Pinpoint the cell where the given text exists, returning its [X, Y] midpoint coordinate. 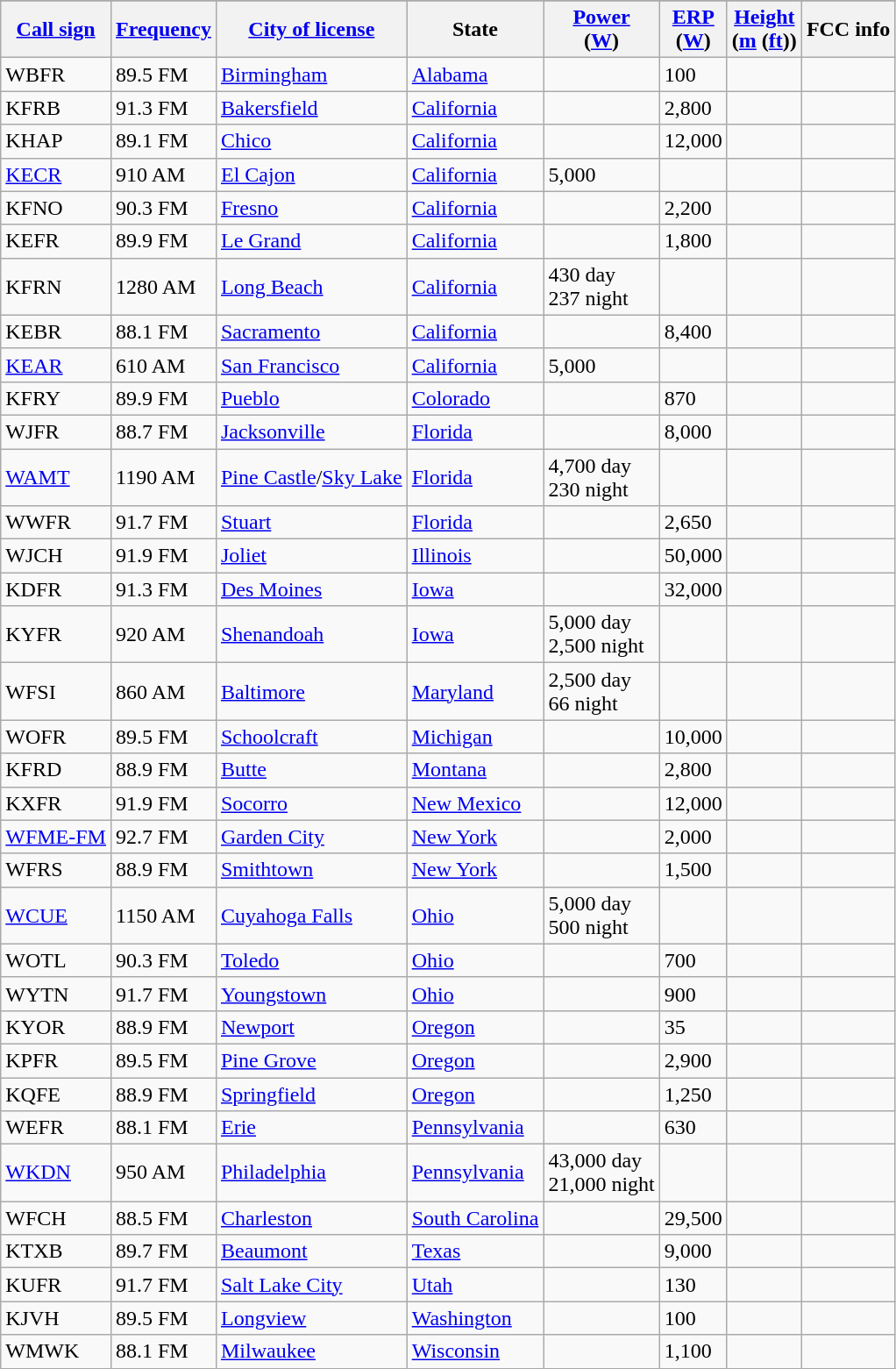
630 [693, 1128]
8,000 [693, 431]
KEAR [56, 365]
Des Moines [311, 589]
Height(m (ft)) [764, 30]
WOFR [56, 737]
KEFR [56, 241]
92.7 FM [163, 837]
Long Beach [311, 286]
Youngstown [311, 994]
Springfield [311, 1094]
KTXB [56, 1251]
WFCH [56, 1218]
910 AM [163, 175]
5,000 day2,500 night [601, 635]
Texas [475, 1251]
WFME-FM [56, 837]
860 AM [163, 691]
35 [693, 1027]
88.7 FM [163, 431]
Frequency [163, 30]
1150 AM [163, 916]
WFRS [56, 870]
Birmingham [311, 75]
Bakersfield [311, 108]
Garden City [311, 837]
Washington [475, 1318]
KFRN [56, 286]
Sacramento [311, 332]
KFRD [56, 770]
WJFR [56, 431]
WFSI [56, 691]
Schoolcraft [311, 737]
KXFR [56, 803]
5,000 day500 night [601, 916]
City of license [311, 30]
KEBR [56, 332]
610 AM [163, 365]
Colorado [475, 398]
KFRY [56, 398]
Wisconsin [475, 1351]
430 day237 night [601, 286]
Salt Lake City [311, 1285]
WYTN [56, 994]
2,000 [693, 837]
WEFR [56, 1128]
Toledo [311, 960]
San Francisco [311, 365]
KECR [56, 175]
Pine Castle/Sky Lake [311, 477]
FCC info [848, 30]
South Carolina [475, 1218]
700 [693, 960]
Baltimore [311, 691]
Michigan [475, 737]
900 [693, 994]
Smithtown [311, 870]
1,250 [693, 1094]
El Cajon [311, 175]
4,700 day230 night [601, 477]
KUFR [56, 1285]
1280 AM [163, 286]
1,100 [693, 1351]
89.1 FM [163, 141]
29,500 [693, 1218]
Butte [311, 770]
WAMT [56, 477]
Fresno [311, 208]
Call sign [56, 30]
Socorro [311, 803]
KDFR [56, 589]
Pine Grove [311, 1060]
Jacksonville [311, 431]
ERP(W) [693, 30]
Erie [311, 1128]
1,500 [693, 870]
2,200 [693, 208]
KQFE [56, 1094]
1190 AM [163, 477]
2,650 [693, 523]
WJCH [56, 556]
Power(W) [601, 30]
WKDN [56, 1173]
130 [693, 1285]
KHAP [56, 141]
870 [693, 398]
Pueblo [311, 398]
2,500 day66 night [601, 691]
KYFR [56, 635]
10,000 [693, 737]
Charleston [311, 1218]
Utah [475, 1285]
Maryland [475, 691]
50,000 [693, 556]
43,000 day21,000 night [601, 1173]
Montana [475, 770]
Stuart [311, 523]
KPFR [56, 1060]
1,800 [693, 241]
KJVH [56, 1318]
Beaumont [311, 1251]
2,900 [693, 1060]
Newport [311, 1027]
Philadelphia [311, 1173]
State [475, 30]
Cuyahoga Falls [311, 916]
Illinois [475, 556]
Le Grand [311, 241]
89.7 FM [163, 1251]
New Mexico [475, 803]
KFRB [56, 108]
Longview [311, 1318]
Chico [311, 141]
WBFR [56, 75]
9,000 [693, 1251]
Milwaukee [311, 1351]
WWFR [56, 523]
Shenandoah [311, 635]
WCUE [56, 916]
920 AM [163, 635]
Alabama [475, 75]
32,000 [693, 589]
WMWK [56, 1351]
Joliet [311, 556]
KFNO [56, 208]
WOTL [56, 960]
KYOR [56, 1027]
88.5 FM [163, 1218]
8,400 [693, 332]
950 AM [163, 1173]
